Find where the given text appears and provide that cell's center as (X, Y) coordinate. 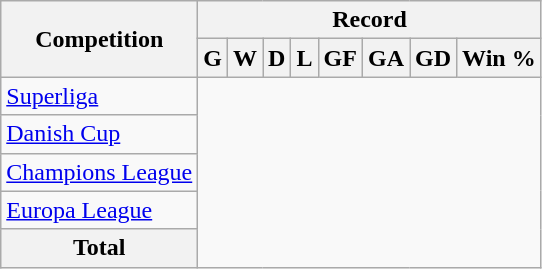
G (213, 58)
L (304, 58)
Total (100, 248)
D (277, 58)
W (246, 58)
Champions League (100, 172)
GF (340, 58)
Record (370, 20)
Superliga (100, 96)
Europa League (100, 210)
GA (386, 58)
Win % (500, 58)
Competition (100, 39)
GD (434, 58)
Danish Cup (100, 134)
